For the text-containing cell, return its midpoint in [x, y] coordinate format. 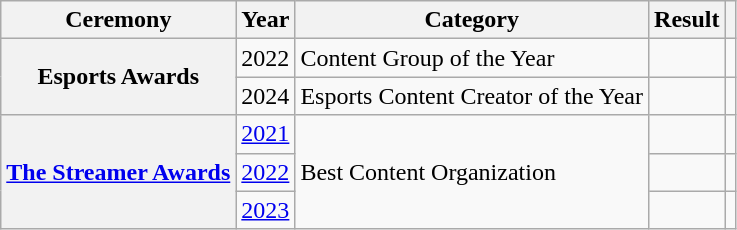
Result [687, 20]
Esports Content Creator of the Year [472, 96]
The Streamer Awards [118, 172]
Ceremony [118, 20]
Esports Awards [118, 77]
Best Content Organization [472, 172]
2024 [266, 96]
Year [266, 20]
Category [472, 20]
2021 [266, 134]
2023 [266, 210]
Content Group of the Year [472, 58]
